Determine the [x, y] coordinate at the center of the cell enclosing the given text.  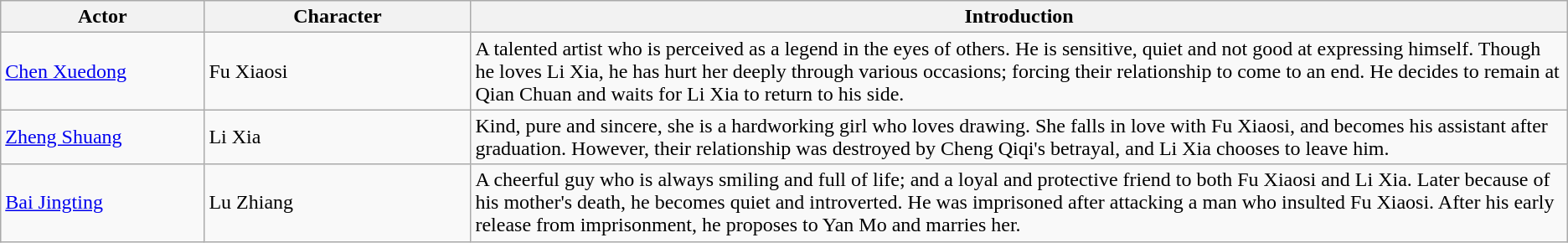
Bai Jingting [102, 203]
Fu Xiaosi [338, 71]
Introduction [1019, 17]
Zheng Shuang [102, 137]
Actor [102, 17]
Chen Xuedong [102, 71]
Lu Zhiang [338, 203]
Character [338, 17]
Li Xia [338, 137]
